Search for the cell housing the specified text and yield its [x, y] center coordinate. 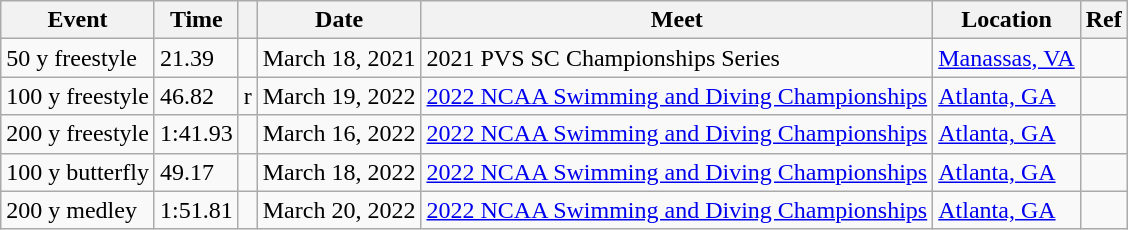
Date [339, 20]
March 20, 2022 [339, 210]
46.82 [196, 96]
Location [1007, 20]
2021 PVS SC Championships Series [677, 58]
March 18, 2021 [339, 58]
21.39 [196, 58]
1:41.93 [196, 134]
Time [196, 20]
March 18, 2022 [339, 172]
200 y medley [78, 210]
Meet [677, 20]
50 y freestyle [78, 58]
49.17 [196, 172]
200 y freestyle [78, 134]
March 19, 2022 [339, 96]
100 y butterfly [78, 172]
Ref [1104, 20]
r [248, 96]
1:51.81 [196, 210]
Event [78, 20]
March 16, 2022 [339, 134]
100 y freestyle [78, 96]
Manassas, VA [1007, 58]
